Provide the [x, y] coordinate of the cell's center where the given text is located.  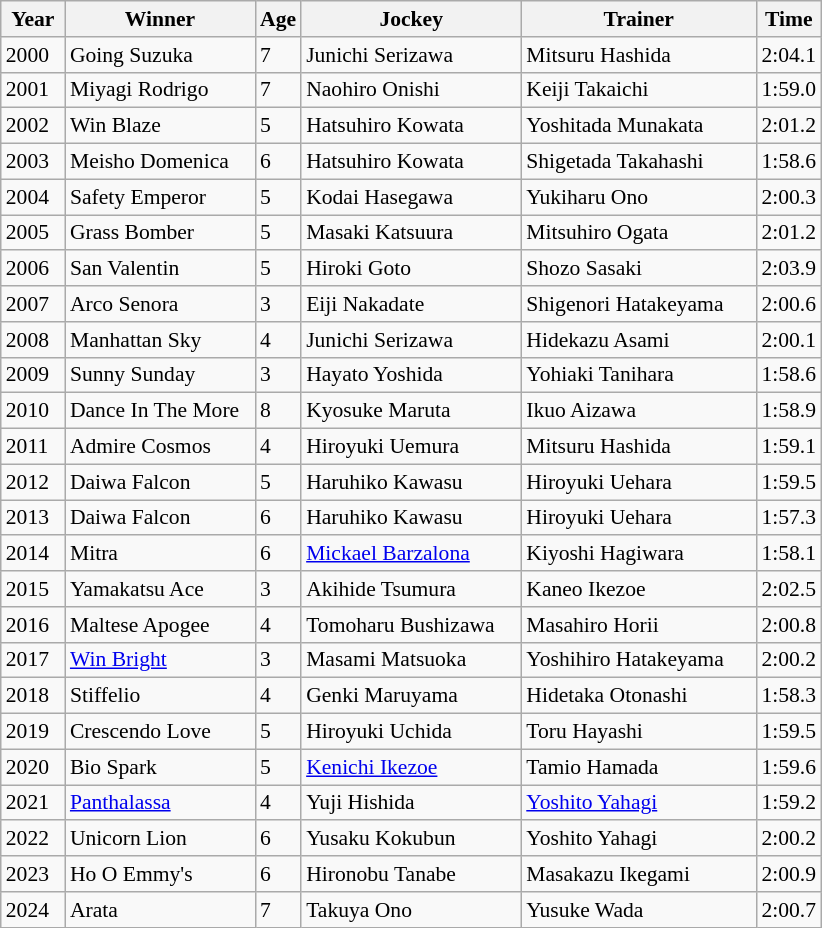
Safety Emperor [160, 197]
Stiffelio [160, 696]
Naohiro Onishi [411, 90]
2017 [33, 660]
Admire Cosmos [160, 447]
2015 [33, 589]
2:00.6 [788, 304]
Year [33, 19]
Masaki Katsuura [411, 233]
Yuji Hishida [411, 803]
Manhattan Sky [160, 340]
2008 [33, 340]
Bio Spark [160, 767]
Hiroyuki Uemura [411, 447]
Takuya Ono [411, 910]
Yoshihiro Hatakeyama [638, 660]
Shozo Sasaki [638, 269]
Arata [160, 910]
2011 [33, 447]
2023 [33, 874]
Meisho Domenica [160, 162]
2009 [33, 375]
Ikuo Aizawa [638, 411]
Yusuke Wada [638, 910]
Age [278, 19]
Tomoharu Bushizawa [411, 625]
Kiyoshi Hagiwara [638, 554]
Yohiaki Tanihara [638, 375]
2016 [33, 625]
2:00.3 [788, 197]
2:00.8 [788, 625]
Yamakatsu Ace [160, 589]
2:02.5 [788, 589]
Kenichi Ikezoe [411, 767]
Trainer [638, 19]
Winner [160, 19]
Dance In The More [160, 411]
Hidekazu Asami [638, 340]
Win Blaze [160, 126]
Hidetaka Otonashi [638, 696]
2018 [33, 696]
Masakazu Ikegami [638, 874]
1:57.3 [788, 518]
Yukiharu Ono [638, 197]
2021 [33, 803]
Kaneo Ikezoe [638, 589]
2005 [33, 233]
2:00.1 [788, 340]
Tamio Hamada [638, 767]
Genki Maruyama [411, 696]
1:58.3 [788, 696]
2001 [33, 90]
Mitsuhiro Ogata [638, 233]
Arco Senora [160, 304]
Hironobu Tanabe [411, 874]
2000 [33, 55]
Hiroyuki Uchida [411, 732]
Yusaku Kokubun [411, 839]
Grass Bomber [160, 233]
San Valentin [160, 269]
Shigetada Takahashi [638, 162]
Win Bright [160, 660]
Panthalassa [160, 803]
2:04.1 [788, 55]
Mickael Barzalona [411, 554]
2:00.7 [788, 910]
Shigenori Hatakeyama [638, 304]
Hiroki Goto [411, 269]
2013 [33, 518]
Eiji Nakadate [411, 304]
Kodai Hasegawa [411, 197]
1:59.6 [788, 767]
Miyagi Rodrigo [160, 90]
Going Suzuka [160, 55]
Sunny Sunday [160, 375]
Masami Matsuoka [411, 660]
Hayato Yoshida [411, 375]
2004 [33, 197]
Unicorn Lion [160, 839]
Maltese Apogee [160, 625]
Jockey [411, 19]
Ho O Emmy's [160, 874]
Time [788, 19]
Akihide Tsumura [411, 589]
Keiji Takaichi [638, 90]
2002 [33, 126]
Masahiro Horii [638, 625]
2006 [33, 269]
1:58.1 [788, 554]
Crescendo Love [160, 732]
2022 [33, 839]
8 [278, 411]
2:00.9 [788, 874]
2:03.9 [788, 269]
1:59.0 [788, 90]
2014 [33, 554]
2020 [33, 767]
1:59.1 [788, 447]
1:59.2 [788, 803]
Yoshitada Munakata [638, 126]
2007 [33, 304]
Toru Hayashi [638, 732]
Kyosuke Maruta [411, 411]
Mitra [160, 554]
2012 [33, 482]
2003 [33, 162]
1:58.9 [788, 411]
2019 [33, 732]
2024 [33, 910]
2010 [33, 411]
